Capture the cell that displays the provided text and extract its (X, Y) central coordinate. 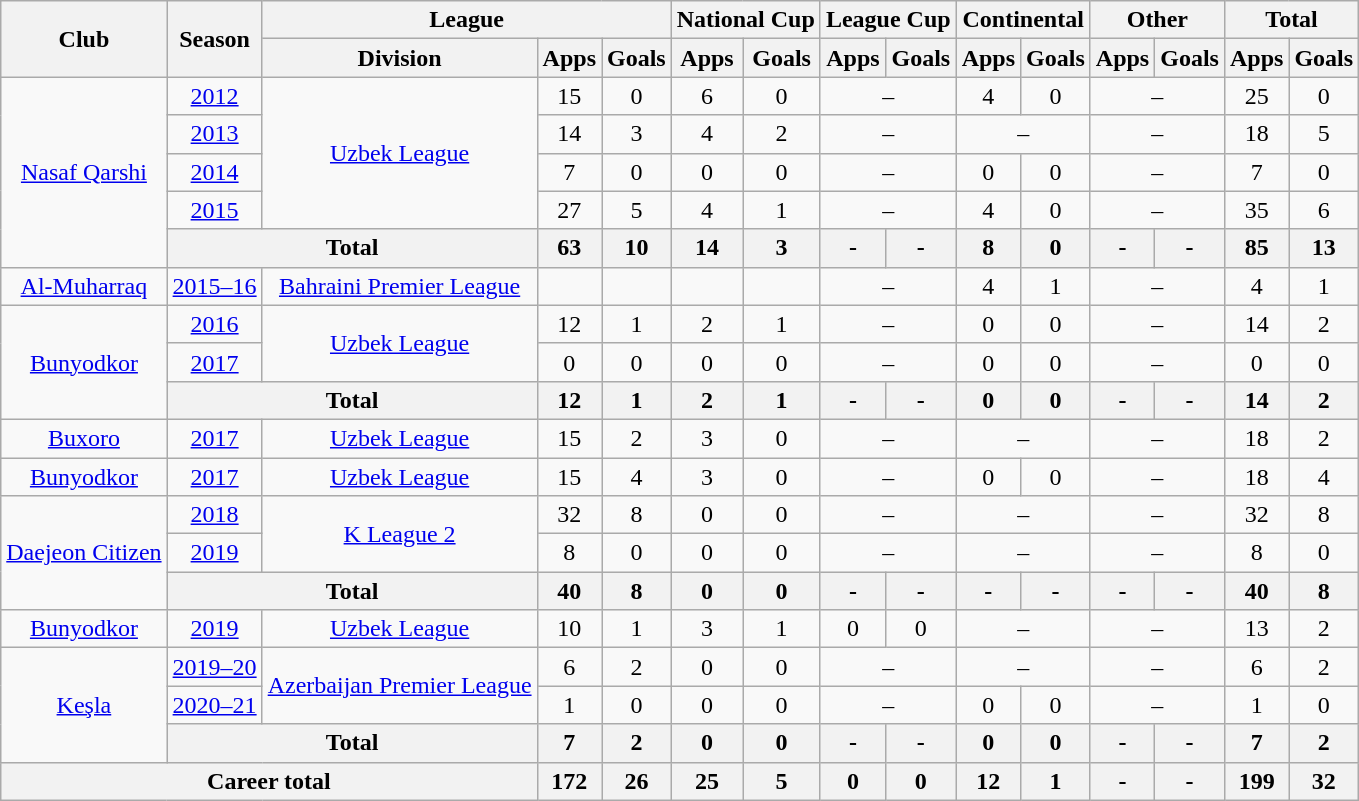
27 (569, 210)
26 (637, 781)
2020–21 (214, 705)
172 (569, 781)
Career total (269, 781)
Division (400, 58)
Al-Muharraq (84, 286)
Azerbaijan Premier League (400, 686)
2018 (214, 515)
Buxoro (84, 438)
2014 (214, 172)
85 (1256, 248)
League Cup (888, 20)
Keşla (84, 705)
2019–20 (214, 667)
League (466, 20)
Nasaf Qarshi (84, 172)
2016 (214, 324)
63 (569, 248)
35 (1256, 210)
Bahraini Premier League (400, 286)
2012 (214, 96)
Continental (1023, 20)
199 (1256, 781)
Daejeon Citizen (84, 553)
K League 2 (400, 534)
Season (214, 39)
2015 (214, 210)
National Cup (746, 20)
2013 (214, 134)
2015–16 (214, 286)
Other (1157, 20)
Club (84, 39)
